From the cell containing the given text, extract its center point as [x, y] coordinate. 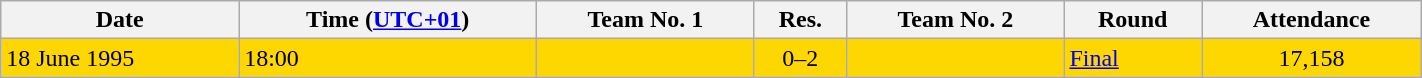
Res. [800, 20]
Team No. 2 [956, 20]
Round [1133, 20]
Final [1133, 58]
18:00 [388, 58]
Team No. 1 [646, 20]
Attendance [1312, 20]
0–2 [800, 58]
18 June 1995 [120, 58]
17,158 [1312, 58]
Time (UTC+01) [388, 20]
Date [120, 20]
